For the text-containing cell, return its midpoint in [x, y] coordinate format. 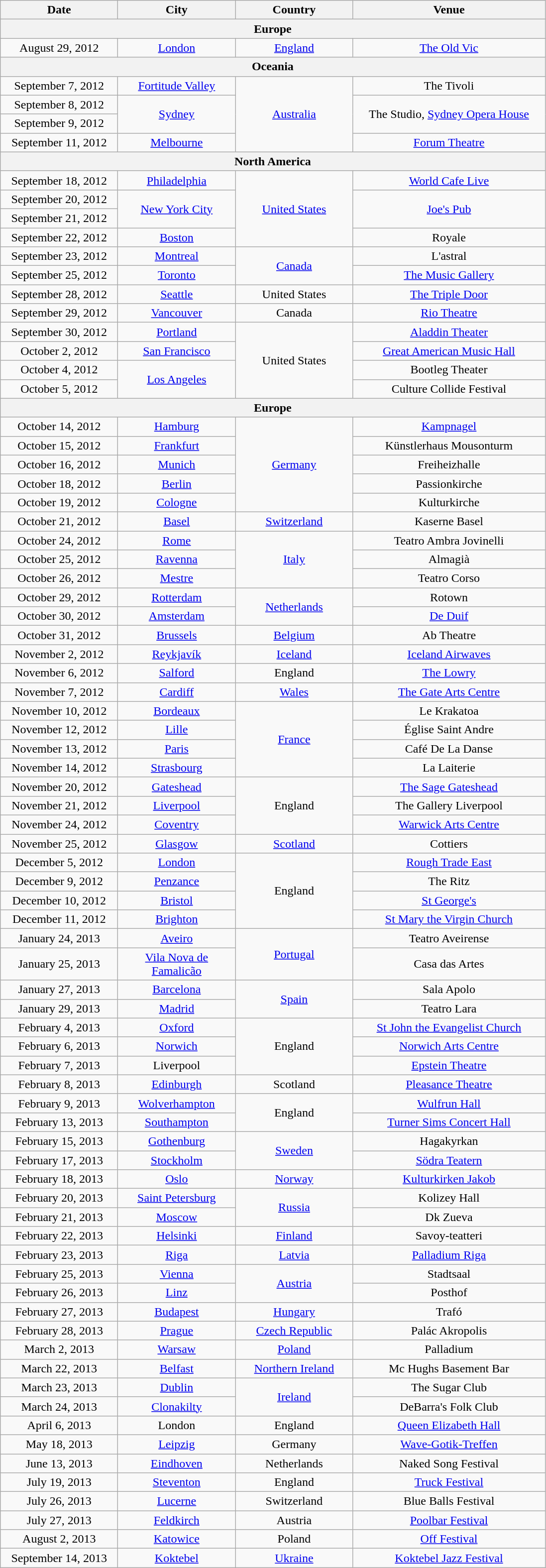
Vienna [177, 1274]
September 7, 2012 [59, 86]
Kaserne Basel [449, 521]
Helsinki [177, 1236]
September 21, 2012 [59, 218]
Aveiro [177, 938]
November 2, 2012 [59, 654]
Sala Apolo [449, 990]
Culture Collide Festival [449, 389]
Kolizey Hall [449, 1198]
July 26, 2013 [59, 1501]
Off Festival [449, 1539]
Le Krakatoa [449, 711]
Casa das Artes [449, 964]
Palác Akropolis [449, 1331]
Rotown [449, 597]
November 6, 2012 [59, 673]
Warsaw [177, 1349]
Mestre [177, 578]
March 23, 2013 [59, 1387]
Cologne [177, 502]
February 17, 2013 [59, 1160]
July 19, 2013 [59, 1482]
Dublin [177, 1387]
North America [273, 161]
October 14, 2012 [59, 427]
February 25, 2013 [59, 1274]
February 20, 2013 [59, 1198]
Hamburg [177, 427]
Australia [294, 114]
February 18, 2013 [59, 1179]
Reykjavík [177, 654]
August 2, 2013 [59, 1539]
Ab Theatre [449, 635]
Oxford [177, 1027]
February 7, 2013 [59, 1065]
Katowice [177, 1539]
October 21, 2012 [59, 521]
St George's [449, 900]
Turner Sims Concert Hall [449, 1122]
Bootleg Theater [449, 370]
The Gate Arts Centre [449, 692]
January 25, 2013 [59, 964]
August 29, 2012 [59, 48]
Steventon [177, 1482]
Sydney [177, 114]
Lucerne [177, 1501]
February 28, 2013 [59, 1331]
Madrid [177, 1008]
Norwich Arts Centre [449, 1046]
September 22, 2012 [59, 237]
March 24, 2013 [59, 1406]
The Old Vic [449, 48]
Passionkirche [449, 483]
Stadtsaal [449, 1274]
Russia [294, 1208]
The Sugar Club [449, 1387]
Teatro Ambra Jovinelli [449, 540]
Joe's Pub [449, 209]
The Sage Gateshead [449, 786]
St Mary the Virgin Church [449, 919]
The Gallery Liverpool [449, 805]
Los Angeles [177, 379]
Glasgow [177, 844]
Poolbar Festival [449, 1520]
Ukraine [294, 1558]
Södra Teatern [449, 1160]
Linz [177, 1293]
October 15, 2012 [59, 446]
Saint Petersburg [177, 1198]
Trafó [449, 1312]
Melbourne [177, 142]
Latvia [294, 1255]
November 7, 2012 [59, 692]
Belfast [177, 1368]
Berlin [177, 483]
Fortitude Valley [177, 86]
The Tivoli [449, 86]
Venue [449, 10]
April 6, 2013 [59, 1425]
Lille [177, 730]
Ireland [294, 1397]
Gothenburg [177, 1141]
Rio Theatre [449, 313]
October 26, 2012 [59, 578]
Rotterdam [177, 597]
Coventry [177, 824]
Southampton [177, 1122]
January 24, 2013 [59, 938]
Sweden [294, 1150]
Salford [177, 673]
September 28, 2012 [59, 294]
De Duif [449, 616]
Wales [294, 692]
Belgium [294, 635]
February 9, 2013 [59, 1103]
Date [59, 10]
Mc Hughs Basement Bar [449, 1368]
Czech Republic [294, 1331]
February 26, 2013 [59, 1293]
Brussels [177, 635]
December 10, 2012 [59, 900]
Wolverhampton [177, 1103]
July 27, 2013 [59, 1520]
November 25, 2012 [59, 844]
The Ritz [449, 882]
Penzance [177, 882]
Kampnagel [449, 427]
February 4, 2013 [59, 1027]
Munich [177, 464]
Naked Song Festival [449, 1463]
Paris [177, 749]
Ravenna [177, 560]
December 11, 2012 [59, 919]
Palladium [449, 1349]
Queen Elizabeth Hall [449, 1425]
September 8, 2012 [59, 105]
Pleasance Theatre [449, 1084]
October 30, 2012 [59, 616]
October 4, 2012 [59, 370]
September 18, 2012 [59, 180]
October 31, 2012 [59, 635]
France [294, 739]
Feldkirch [177, 1520]
September 30, 2012 [59, 332]
Vila Nova de Famalicão [177, 964]
Leipzig [177, 1444]
Northern Ireland [294, 1368]
Hungary [294, 1312]
September 29, 2012 [59, 313]
November 12, 2012 [59, 730]
Café De La Danse [449, 749]
Vancouver [177, 313]
Rough Trade East [449, 863]
Rome [177, 540]
June 13, 2013 [59, 1463]
Teatro Lara [449, 1008]
Koktebel [177, 1558]
Kulturkirken Jakob [449, 1179]
Clonakilty [177, 1406]
Warwick Arts Centre [449, 824]
Truck Festival [449, 1482]
Edinburgh [177, 1084]
Moscow [177, 1217]
Koktebel Jazz Festival [449, 1558]
November 13, 2012 [59, 749]
February 13, 2013 [59, 1122]
St John the Evangelist Church [449, 1027]
October 18, 2012 [59, 483]
Iceland [294, 654]
February 27, 2013 [59, 1312]
February 23, 2013 [59, 1255]
DeBarra's Folk Club [449, 1406]
Blue Balls Festival [449, 1501]
Seattle [177, 294]
September 14, 2013 [59, 1558]
Iceland Airwaves [449, 654]
December 9, 2012 [59, 882]
October 2, 2012 [59, 351]
Künstlerhaus Mousonturm [449, 446]
November 24, 2012 [59, 824]
Teatro Corso [449, 578]
November 21, 2012 [59, 805]
September 25, 2012 [59, 275]
March 22, 2013 [59, 1368]
World Cafe Live [449, 180]
February 8, 2013 [59, 1084]
Norwich [177, 1046]
October 5, 2012 [59, 389]
Cottiers [449, 844]
Amsterdam [177, 616]
Bristol [177, 900]
November 20, 2012 [59, 786]
The Music Gallery [449, 275]
May 18, 2013 [59, 1444]
October 16, 2012 [59, 464]
Brighton [177, 919]
Spain [294, 999]
Boston [177, 237]
Country [294, 10]
Barcelona [177, 990]
February 15, 2013 [59, 1141]
Epstein Theatre [449, 1065]
January 29, 2013 [59, 1008]
The Triple Door [449, 294]
Eindhoven [177, 1463]
September 23, 2012 [59, 256]
Wulfrun Hall [449, 1103]
Palladium Riga [449, 1255]
Italy [294, 559]
September 11, 2012 [59, 142]
Freiheizhalle [449, 464]
Dk Zueva [449, 1217]
October 19, 2012 [59, 502]
Portugal [294, 955]
November 10, 2012 [59, 711]
Oceania [273, 67]
San Francisco [177, 351]
Hagakyrkan [449, 1141]
Finland [294, 1236]
New York City [177, 209]
The Lowry [449, 673]
September 9, 2012 [59, 123]
Forum Theatre [449, 142]
September 20, 2012 [59, 199]
February 6, 2013 [59, 1046]
Église Saint Andre [449, 730]
Frankfurt [177, 446]
Prague [177, 1331]
Basel [177, 521]
Kulturkirche [449, 502]
Gateshead [177, 786]
The Studio, Sydney Opera House [449, 114]
La Laiterie [449, 768]
Riga [177, 1255]
Montreal [177, 256]
Philadelphia [177, 180]
October 29, 2012 [59, 597]
L'astral [449, 256]
November 14, 2012 [59, 768]
Teatro Aveirense [449, 938]
Aladdin Theater [449, 332]
January 27, 2013 [59, 990]
Posthof [449, 1293]
Cardiff [177, 692]
Almagià [449, 560]
Great American Music Hall [449, 351]
Royale [449, 237]
February 21, 2013 [59, 1217]
Toronto [177, 275]
December 5, 2012 [59, 863]
Wave-Gotik-Treffen [449, 1444]
City [177, 10]
Strasbourg [177, 768]
Portland [177, 332]
March 2, 2013 [59, 1349]
Oslo [177, 1179]
Stockholm [177, 1160]
Savoy-teatteri [449, 1236]
October 24, 2012 [59, 540]
Budapest [177, 1312]
October 25, 2012 [59, 560]
Norway [294, 1179]
Bordeaux [177, 711]
February 22, 2013 [59, 1236]
